Scan for the cell matching the given text and deliver its [X, Y] coordinate at center. 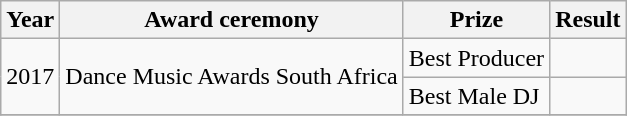
Best Producer [476, 58]
Best Male DJ [476, 96]
Dance Music Awards South Africa [232, 77]
Year [30, 20]
Result [588, 20]
Award ceremony [232, 20]
Prize [476, 20]
2017 [30, 77]
